Return the (X, Y) coordinate for the center point of the cell that contains the specified text.  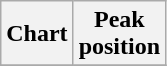
Chart (37, 34)
Peakposition (119, 34)
